Provide the (X, Y) coordinate of the cell's center where the given text is located.  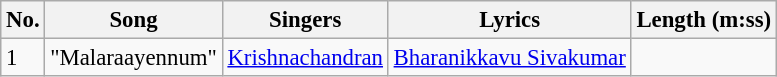
Krishnachandran (305, 58)
Lyrics (510, 20)
Singers (305, 20)
Length (m:ss) (704, 20)
Song (134, 20)
"Malaraayennum" (134, 58)
Bharanikkavu Sivakumar (510, 58)
1 (23, 58)
No. (23, 20)
